Locate the cell with the specified text and output its (x, y) center coordinate. 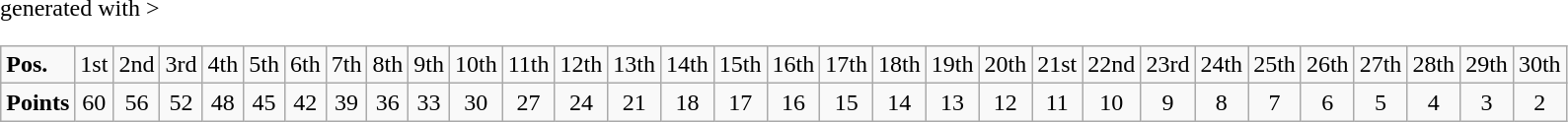
27 (529, 102)
5 (1381, 102)
4th (223, 65)
42 (305, 102)
19th (952, 65)
4 (1434, 102)
7 (1275, 102)
12 (1006, 102)
22nd (1111, 65)
15 (847, 102)
30th (1539, 65)
6th (305, 65)
2 (1539, 102)
16th (793, 65)
56 (136, 102)
24th (1222, 65)
1st (95, 65)
8th (388, 65)
2nd (136, 65)
3 (1487, 102)
6 (1327, 102)
17th (847, 65)
Pos. (37, 65)
Points (37, 102)
26th (1327, 65)
11th (529, 65)
28th (1434, 65)
29th (1487, 65)
52 (182, 102)
10th (476, 65)
20th (1006, 65)
30 (476, 102)
23rd (1168, 65)
21st (1058, 65)
36 (388, 102)
48 (223, 102)
45 (264, 102)
18th (900, 65)
27th (1381, 65)
39 (346, 102)
15th (740, 65)
13 (952, 102)
9 (1168, 102)
21 (635, 102)
7th (346, 65)
14 (900, 102)
12th (581, 65)
8 (1222, 102)
17 (740, 102)
33 (429, 102)
24 (581, 102)
60 (95, 102)
14th (688, 65)
18 (688, 102)
25th (1275, 65)
5th (264, 65)
13th (635, 65)
9th (429, 65)
11 (1058, 102)
3rd (182, 65)
16 (793, 102)
10 (1111, 102)
